For the text-containing cell, return its midpoint in [X, Y] coordinate format. 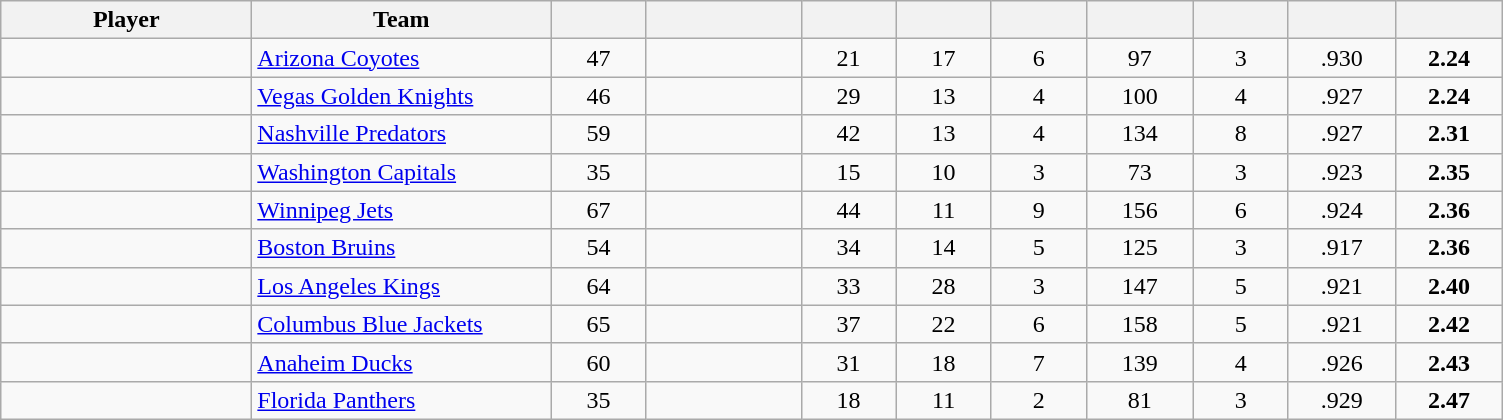
.926 [1342, 362]
2.35 [1448, 172]
54 [598, 248]
60 [598, 362]
.924 [1342, 210]
28 [944, 286]
139 [1140, 362]
59 [598, 134]
.930 [1342, 58]
67 [598, 210]
81 [1140, 400]
15 [848, 172]
Anaheim Ducks [402, 362]
147 [1140, 286]
33 [848, 286]
Winnipeg Jets [402, 210]
100 [1140, 96]
Nashville Predators [402, 134]
22 [944, 324]
Florida Panthers [402, 400]
42 [848, 134]
Washington Capitals [402, 172]
Los Angeles Kings [402, 286]
Team [402, 20]
Vegas Golden Knights [402, 96]
8 [1240, 134]
2.42 [1448, 324]
156 [1140, 210]
2.43 [1448, 362]
31 [848, 362]
158 [1140, 324]
134 [1140, 134]
65 [598, 324]
Boston Bruins [402, 248]
14 [944, 248]
73 [1140, 172]
10 [944, 172]
46 [598, 96]
44 [848, 210]
.917 [1342, 248]
125 [1140, 248]
Arizona Coyotes [402, 58]
37 [848, 324]
34 [848, 248]
21 [848, 58]
64 [598, 286]
Columbus Blue Jackets [402, 324]
29 [848, 96]
Player [126, 20]
97 [1140, 58]
.923 [1342, 172]
2.31 [1448, 134]
9 [1038, 210]
2.47 [1448, 400]
2 [1038, 400]
.929 [1342, 400]
2.40 [1448, 286]
47 [598, 58]
7 [1038, 362]
17 [944, 58]
